Output the [X, Y] coordinate of the center of the cell containing the given text.  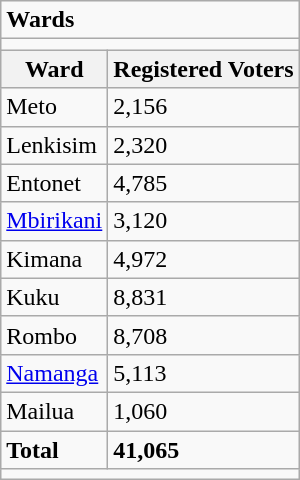
Total [54, 449]
4,785 [204, 183]
Kimana [54, 259]
Kuku [54, 297]
Namanga [54, 373]
Registered Voters [204, 69]
Wards [150, 20]
Ward [54, 69]
2,156 [204, 107]
8,831 [204, 297]
Rombo [54, 335]
8,708 [204, 335]
3,120 [204, 221]
2,320 [204, 145]
1,060 [204, 411]
Lenkisim [54, 145]
41,065 [204, 449]
Entonet [54, 183]
Mailua [54, 411]
5,113 [204, 373]
Meto [54, 107]
4,972 [204, 259]
Mbirikani [54, 221]
